Scan for the cell matching the given text and deliver its (x, y) coordinate at center. 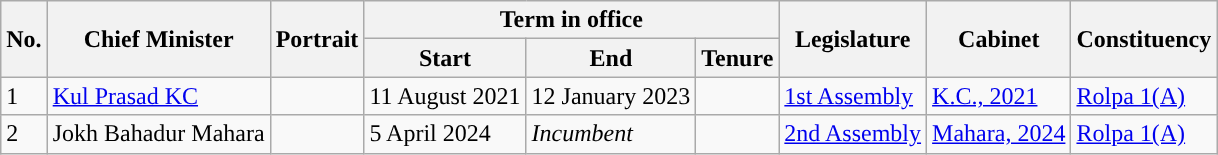
Legislature (853, 39)
5 April 2024 (445, 134)
Kul Prasad KC (158, 96)
Constituency (1144, 39)
Jokh Bahadur Mahara (158, 134)
Term in office (572, 20)
K.C., 2021 (999, 96)
Start (445, 58)
Portrait (317, 39)
End (611, 58)
No. (24, 39)
1 (24, 96)
11 August 2021 (445, 96)
1st Assembly (853, 96)
Tenure (738, 58)
2nd Assembly (853, 134)
Mahara, 2024 (999, 134)
2 (24, 134)
Cabinet (999, 39)
Incumbent (611, 134)
12 January 2023 (611, 96)
Chief Minister (158, 39)
